Locate the cell with the specified text and output its (X, Y) center coordinate. 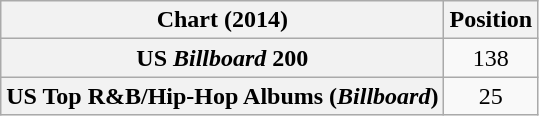
Chart (2014) (222, 20)
US Billboard 200 (222, 58)
25 (491, 96)
Position (491, 20)
138 (491, 58)
US Top R&B/Hip-Hop Albums (Billboard) (222, 96)
